Return the [X, Y] coordinate for the center point of the cell that contains the specified text.  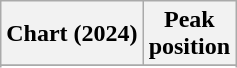
Chart (2024) [72, 34]
Peakposition [189, 34]
